From the cell containing the given text, extract its center point as [x, y] coordinate. 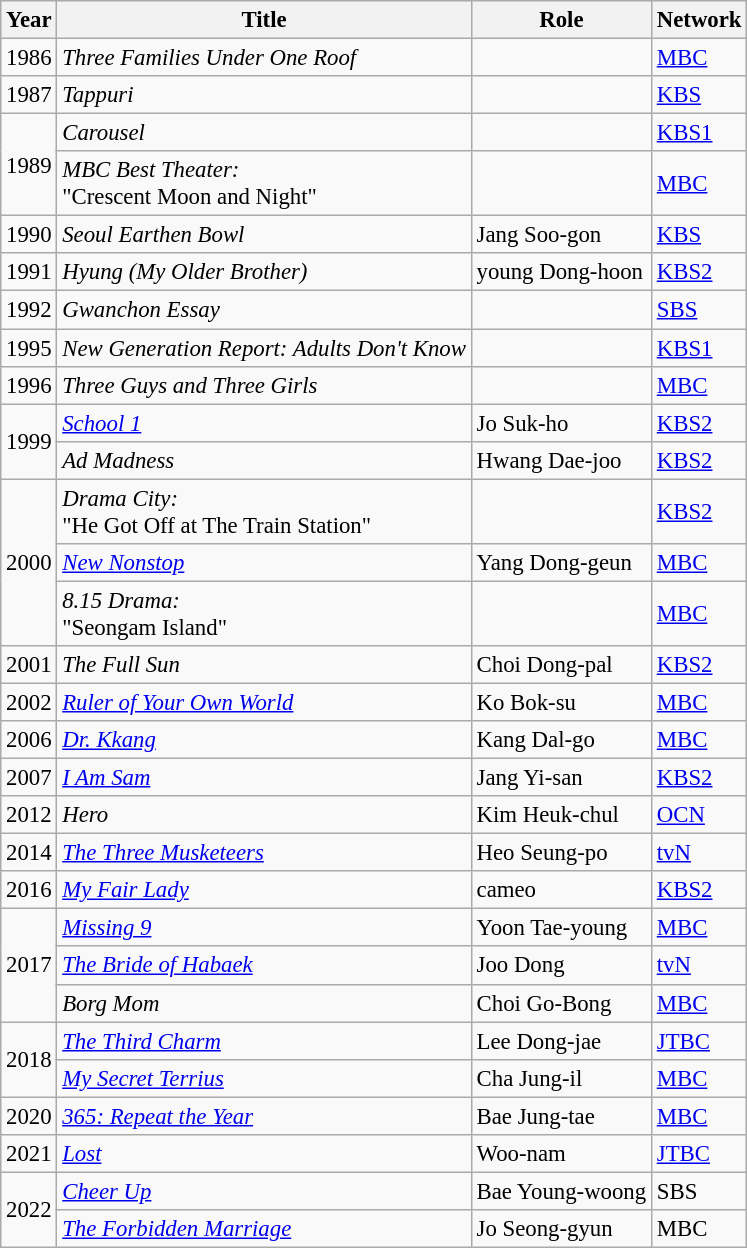
2020 [29, 1116]
The Full Sun [264, 665]
Ruler of Your Own World [264, 702]
My Secret Terrius [264, 1078]
Missing 9 [264, 928]
The Three Musketeers [264, 853]
1987 [29, 95]
2021 [29, 1154]
Hwang Dae-joo [561, 460]
Cha Jung-il [561, 1078]
Network [698, 20]
Heo Seung-po [561, 853]
Yoon Tae-young [561, 928]
2018 [29, 1060]
Hyung (My Older Brother) [264, 273]
Dr. Kkang [264, 740]
Yang Dong-geun [561, 563]
The Bride of Habaek [264, 966]
My Fair Lady [264, 890]
Title [264, 20]
Gwanchon Essay [264, 310]
Hero [264, 815]
1992 [29, 310]
Choi Dong-pal [561, 665]
Jo Suk-ho [561, 423]
1989 [29, 165]
Three Guys and Three Girls [264, 385]
The Third Charm [264, 1041]
1991 [29, 273]
Jang Yi-san [561, 778]
Jang Soo-gon [561, 235]
Role [561, 20]
1995 [29, 348]
Borg Mom [264, 1003]
Choi Go-Bong [561, 1003]
young Dong-hoon [561, 273]
cameo [561, 890]
Ko Bok-su [561, 702]
2001 [29, 665]
Bae Young-woong [561, 1191]
Three Families Under One Roof [264, 58]
2000 [29, 562]
OCN [698, 815]
1990 [29, 235]
2016 [29, 890]
Lost [264, 1154]
2006 [29, 740]
2007 [29, 778]
Drama City: "He Got Off at The Train Station" [264, 512]
Jo Seong-gyun [561, 1229]
New Generation Report: Adults Don't Know [264, 348]
2002 [29, 702]
8.15 Drama: "Seongam Island" [264, 614]
Cheer Up [264, 1191]
Carousel [264, 133]
Kang Dal-go [561, 740]
Tappuri [264, 95]
New Nonstop [264, 563]
School 1 [264, 423]
Bae Jung-tae [561, 1116]
Kim Heuk-chul [561, 815]
1986 [29, 58]
Year [29, 20]
The Forbidden Marriage [264, 1229]
Joo Dong [561, 966]
2022 [29, 1210]
2012 [29, 815]
Seoul Earthen Bowl [264, 235]
1999 [29, 442]
Woo-nam [561, 1154]
I Am Sam [264, 778]
Ad Madness [264, 460]
2017 [29, 966]
2014 [29, 853]
Lee Dong-jae [561, 1041]
1996 [29, 385]
365: Repeat the Year [264, 1116]
MBC Best Theater: "Crescent Moon and Night" [264, 184]
